Detect which cell encompasses the target text, then output its (x, y) center coordinate. 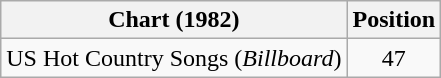
US Hot Country Songs (Billboard) (174, 58)
Chart (1982) (174, 20)
47 (394, 58)
Position (394, 20)
